Search for the cell housing the specified text and yield its (x, y) center coordinate. 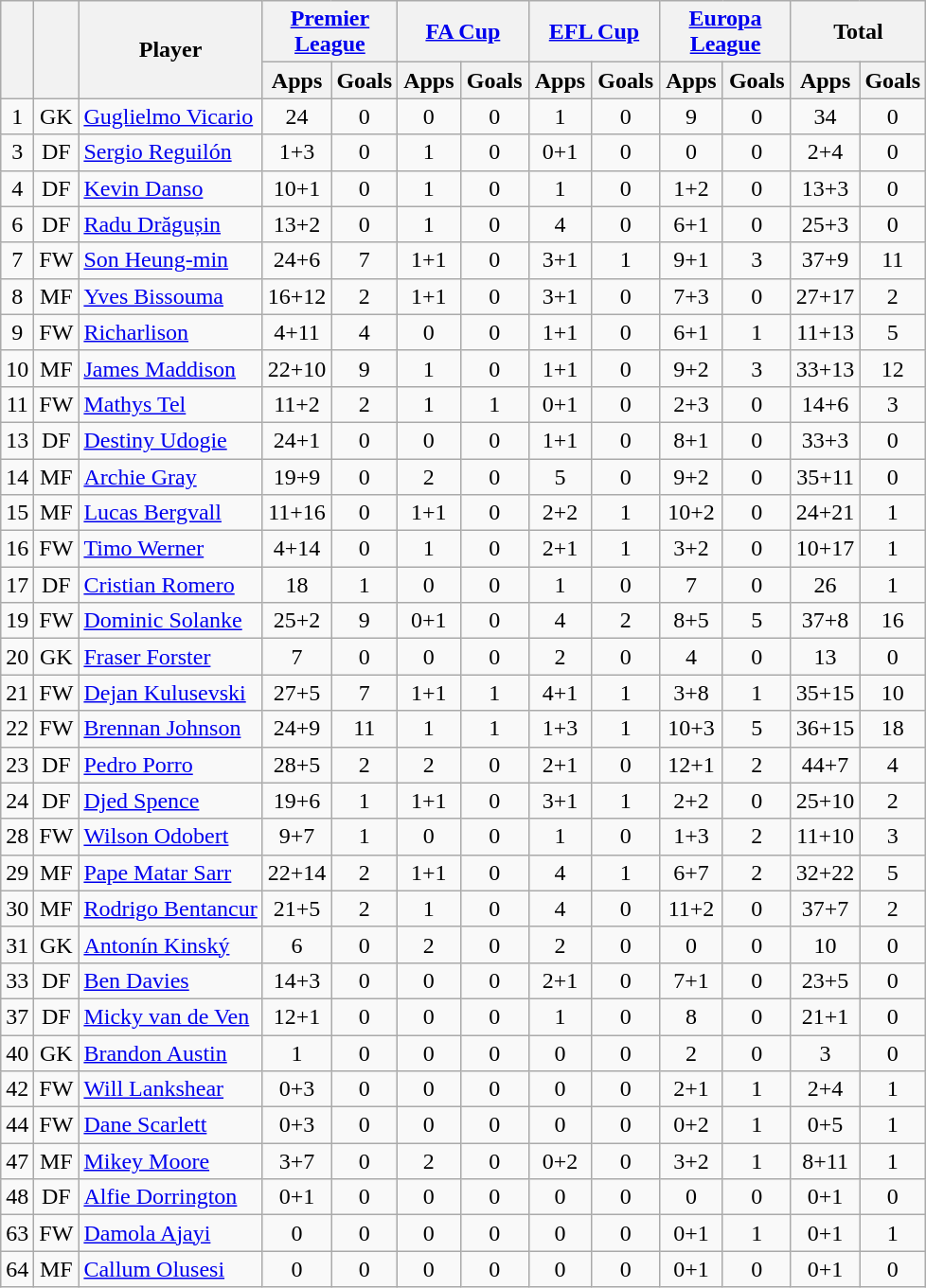
17 (17, 585)
37+9 (826, 260)
Callum Olusesi (170, 1269)
32+22 (826, 873)
11+16 (297, 513)
44+7 (826, 765)
14 (17, 476)
31 (17, 944)
Guglielmo Vicario (170, 116)
13+3 (826, 188)
8+1 (691, 440)
Dominic Solanke (170, 621)
4+1 (561, 693)
11+10 (826, 837)
22+10 (297, 368)
16+12 (297, 296)
3+8 (691, 693)
Dejan Kulusevski (170, 693)
Player (170, 49)
20 (17, 657)
3+7 (297, 1161)
15 (17, 513)
Europa League (725, 32)
10+17 (826, 549)
10+3 (691, 729)
14+6 (826, 404)
30 (17, 909)
26 (826, 585)
28+5 (297, 765)
48 (17, 1197)
0+5 (826, 1125)
10+1 (297, 188)
Wilson Odobert (170, 837)
27+5 (297, 693)
24+9 (297, 729)
35+11 (826, 476)
21+5 (297, 909)
Mathys Tel (170, 404)
34 (826, 116)
Will Lankshear (170, 1089)
Alfie Dorrington (170, 1197)
Lucas Bergvall (170, 513)
12 (893, 368)
Damola Ajayi (170, 1233)
19+9 (297, 476)
37+8 (826, 621)
FA Cup (464, 32)
Premier League (329, 32)
Destiny Udogie (170, 440)
8+5 (691, 621)
10+2 (691, 513)
29 (17, 873)
9+1 (691, 260)
6+7 (691, 873)
Son Heung-min (170, 260)
4+14 (297, 549)
13+2 (297, 224)
27+17 (826, 296)
42 (17, 1089)
Radu Drăgușin (170, 224)
23 (17, 765)
EFL Cup (595, 32)
Timo Werner (170, 549)
Total (858, 32)
25+2 (297, 621)
7+3 (691, 296)
22 (17, 729)
24+21 (826, 513)
47 (17, 1161)
Kevin Danso (170, 188)
Antonín Kinský (170, 944)
11+13 (826, 332)
2+3 (691, 404)
Sergio Reguilón (170, 152)
Djed Spence (170, 801)
21 (17, 693)
37+7 (826, 909)
37 (17, 1016)
35+15 (826, 693)
Cristian Romero (170, 585)
4+11 (297, 332)
Mikey Moore (170, 1161)
25+10 (826, 801)
22+14 (297, 873)
James Maddison (170, 368)
63 (17, 1233)
Pape Matar Sarr (170, 873)
Yves Bissouma (170, 296)
8+11 (826, 1161)
9+7 (297, 837)
1+2 (691, 188)
25+3 (826, 224)
36+15 (826, 729)
Rodrigo Bentancur (170, 909)
Fraser Forster (170, 657)
23+5 (826, 980)
33+13 (826, 368)
33 (17, 980)
21+1 (826, 1016)
28 (17, 837)
33+3 (826, 440)
44 (17, 1125)
Brandon Austin (170, 1053)
24+1 (297, 440)
7+1 (691, 980)
Micky van de Ven (170, 1016)
Dane Scarlett (170, 1125)
19 (17, 621)
19+6 (297, 801)
Brennan Johnson (170, 729)
Pedro Porro (170, 765)
Richarlison (170, 332)
Ben Davies (170, 980)
64 (17, 1269)
Archie Gray (170, 476)
14+3 (297, 980)
24+6 (297, 260)
40 (17, 1053)
